Detect which cell encompasses the target text, then output its [x, y] center coordinate. 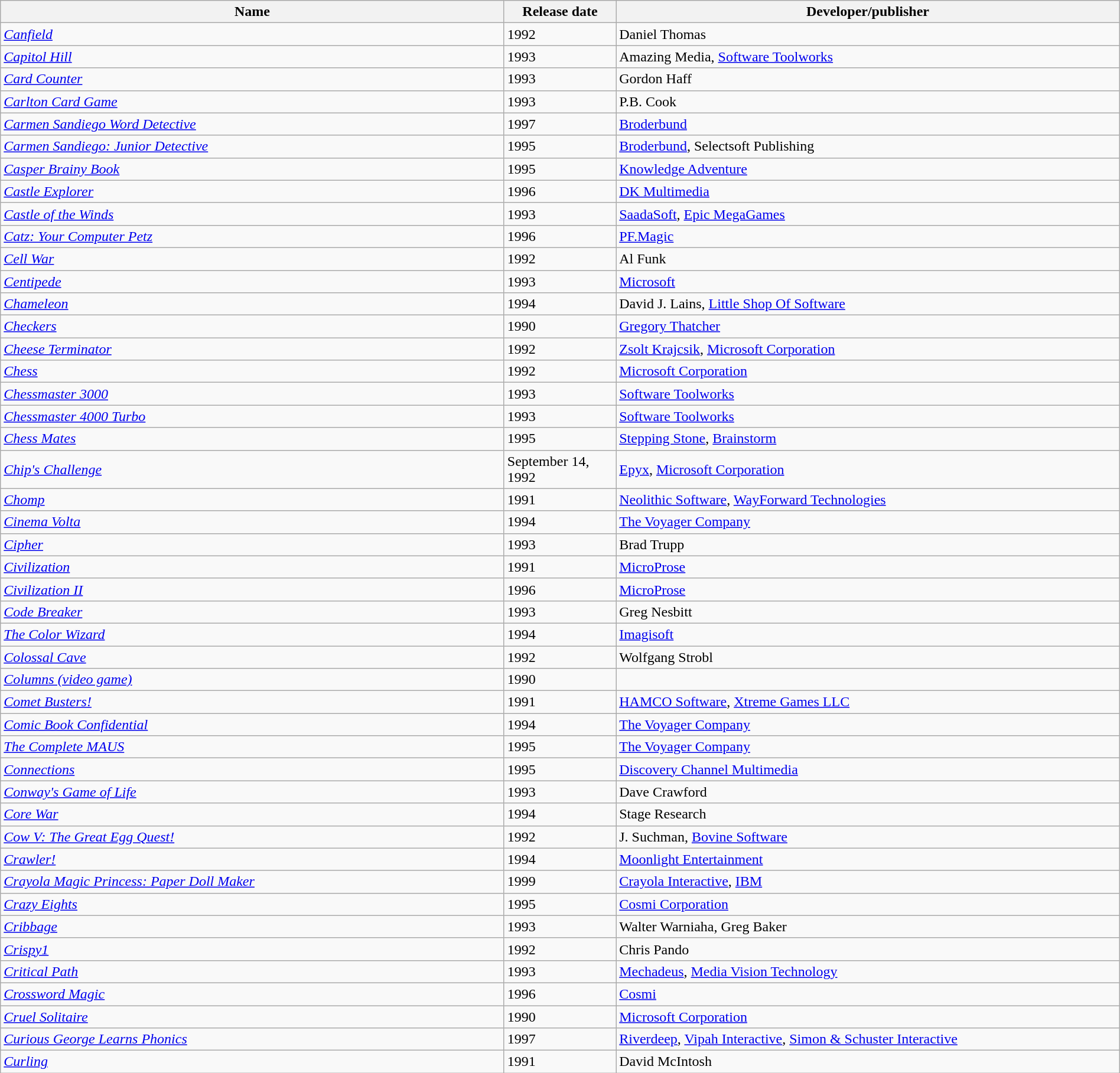
Broderbund [868, 124]
Core War [253, 814]
Crayola Magic Princess: Paper Doll Maker [253, 882]
Checkers [253, 327]
HAMCO Software, Xtreme Games LLC [868, 702]
Imagisoft [868, 634]
Canfield [253, 34]
Civilization [253, 567]
J. Suchman, Bovine Software [868, 837]
Epyx, Microsoft Corporation [868, 469]
Greg Nesbitt [868, 612]
DK Multimedia [868, 191]
Gregory Thatcher [868, 327]
Chessmaster 4000 Turbo [253, 416]
Crazy Eights [253, 904]
Moonlight Entertainment [868, 859]
Conway's Game of Life [253, 792]
Colossal Cave [253, 657]
Discovery Channel Multimedia [868, 769]
Connections [253, 769]
Stepping Stone, Brainstorm [868, 439]
Crayola Interactive, IBM [868, 882]
Chomp [253, 500]
Curious George Learns Phonics [253, 1039]
Carmen Sandiego: Junior Detective [253, 146]
Stage Research [868, 814]
1999 [560, 882]
Castle Explorer [253, 191]
Zsolt Krajcsik, Microsoft Corporation [868, 349]
Al Funk [868, 259]
Cinema Volta [253, 522]
Name [253, 12]
Developer/publisher [868, 12]
SaadaSoft, Epic MegaGames [868, 214]
Broderbund, Selectsoft Publishing [868, 146]
Carlton Card Game [253, 102]
David J. Lains, Little Shop Of Software [868, 304]
David McIntosh [868, 1062]
Centipede [253, 282]
Casper Brainy Book [253, 169]
Chess Mates [253, 439]
Walter Warniaha, Greg Baker [868, 927]
Brad Trupp [868, 544]
Capitol Hill [253, 57]
Wolfgang Strobl [868, 657]
Chris Pando [868, 949]
Card Counter [253, 79]
Crossword Magic [253, 994]
Comet Busters! [253, 702]
Release date [560, 12]
The Color Wizard [253, 634]
Riverdeep, Vipah Interactive, Simon & Schuster Interactive [868, 1039]
Code Breaker [253, 612]
Carmen Sandiego Word Detective [253, 124]
Columns (video game) [253, 680]
Chip's Challenge [253, 469]
PF.Magic [868, 236]
Cosmi Corporation [868, 904]
Crispy1 [253, 949]
Chameleon [253, 304]
Castle of the Winds [253, 214]
Catz: Your Computer Petz [253, 236]
Cosmi [868, 994]
Chess [253, 371]
Chessmaster 3000 [253, 394]
Comic Book Confidential [253, 725]
Daniel Thomas [868, 34]
P.B. Cook [868, 102]
Neolithic Software, WayForward Technologies [868, 500]
September 14, 1992 [560, 469]
Cruel Solitaire [253, 1016]
Mechadeus, Media Vision Technology [868, 971]
Gordon Haff [868, 79]
Curling [253, 1062]
Cow V: The Great Egg Quest! [253, 837]
Dave Crawford [868, 792]
Cell War [253, 259]
Knowledge Adventure [868, 169]
Critical Path [253, 971]
Cipher [253, 544]
Cribbage [253, 927]
Microsoft [868, 282]
Cheese Terminator [253, 349]
Crawler! [253, 859]
Civilization II [253, 589]
Amazing Media, Software Toolworks [868, 57]
The Complete MAUS [253, 747]
